Search for the cell housing the specified text and yield its [X, Y] center coordinate. 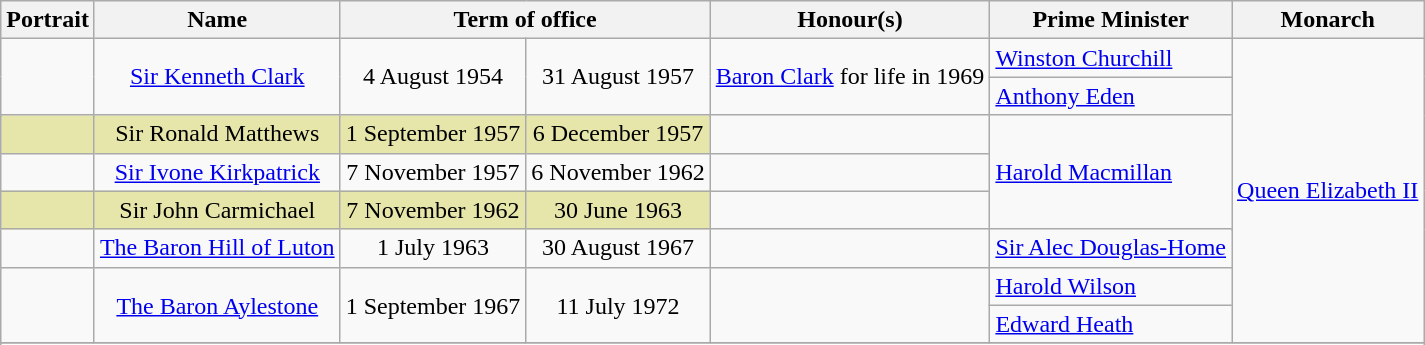
4 August 1954 [433, 77]
11 July 1972 [618, 305]
1 July 1963 [433, 248]
Sir Ivone Kirkpatrick [217, 172]
6 December 1957 [618, 134]
7 November 1962 [433, 210]
Harold Wilson [1111, 286]
Harold Macmillan [1111, 172]
Monarch [1328, 20]
Sir Alec Douglas-Home [1111, 248]
1 September 1957 [433, 134]
Prime Minister [1111, 20]
31 August 1957 [618, 77]
Sir Ronald Matthews [217, 134]
Queen Elizabeth II [1328, 191]
Baron Clark for life in 1969 [850, 77]
The Baron Aylestone [217, 305]
6 November 1962 [618, 172]
Sir Kenneth Clark [217, 77]
1 September 1967 [433, 305]
Edward Heath [1111, 324]
Winston Churchill [1111, 58]
Sir John Carmichael [217, 210]
Name [217, 20]
30 August 1967 [618, 248]
7 November 1957 [433, 172]
Anthony Eden [1111, 96]
Term of office [525, 20]
Portrait [48, 20]
30 June 1963 [618, 210]
Honour(s) [850, 20]
The Baron Hill of Luton [217, 248]
